Determine the (X, Y) coordinate at the center of the cell enclosing the given text.  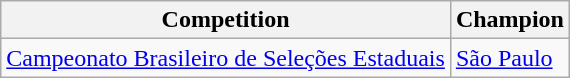
Champion (510, 20)
Campeonato Brasileiro de Seleções Estaduais (226, 58)
Competition (226, 20)
São Paulo (510, 58)
